Locate the cell with the specified text and output its [X, Y] center coordinate. 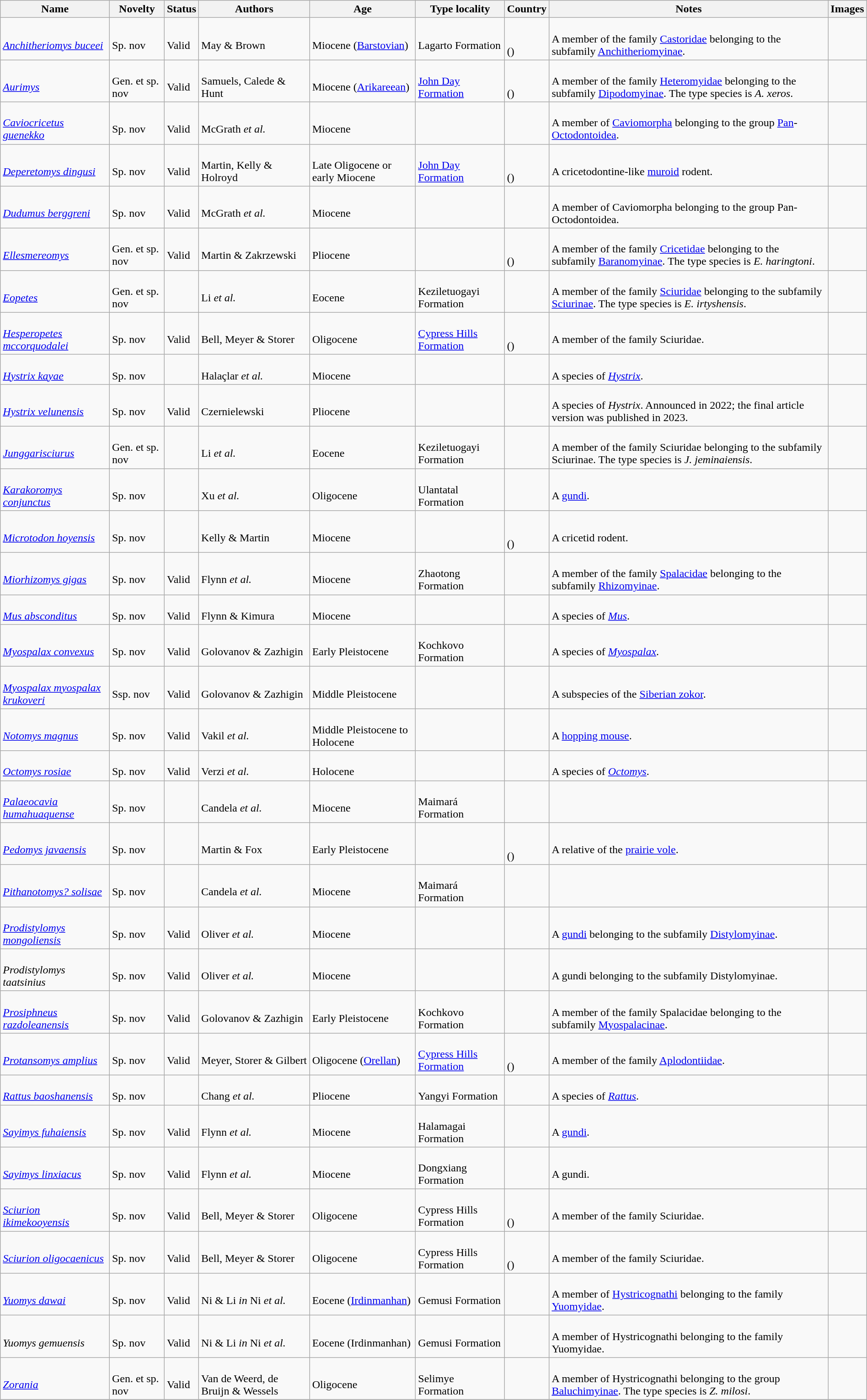
A member of the family Sciuridae belonging to the subfamily Sciurinae. The type species is E. irtyshensis. [689, 291]
Junggarisciurus [55, 447]
Notes [689, 9]
Middle Pleistocene [363, 688]
Karakoromys conjunctus [55, 489]
A species of Mus. [689, 610]
Images [847, 9]
A species of Hystrix. [689, 369]
A hopping mouse. [689, 730]
Chang et al. [254, 1090]
A member of the family Spalacidae belonging to the subfamily Rhizomyinae. [689, 574]
Rattus baoshanensis [55, 1090]
Martin, Kelly & Holroyd [254, 165]
Halamagai Formation [460, 1126]
Protansomys amplius [55, 1054]
A member of the family Cricetidae belonging to the subfamily Baranomyinae. The type species is E. haringtoni. [689, 249]
Hystrix velunensis [55, 405]
Ssp. nov [137, 688]
Flynn & Kimura [254, 610]
Sayimys fuhaiensis [55, 1126]
Aurimys [55, 81]
A member of the family Heteromyidae belonging to the subfamily Dipodomyinae. The type species is A. xeros. [689, 81]
Miorhizomys gigas [55, 574]
Hesperopetes mccorquodalei [55, 333]
Sayimys linxiacus [55, 1168]
Mus absconditus [55, 610]
A species of Hystrix. Announced in 2022; the final article version was published in 2023. [689, 405]
A species of Octomys. [689, 765]
Martin & Fox [254, 844]
Palaeocavia humahuaquense [55, 802]
A cricetodontine-like muroid rodent. [689, 165]
Prodistylomys mongoliensis [55, 928]
Myospalax convexus [55, 646]
Late Oligocene or early Miocene [363, 165]
A cricetid rodent. [689, 532]
Ulantatal Formation [460, 489]
Yangyi Formation [460, 1090]
Ellesmereomys [55, 249]
Yuomys gemuensis [55, 1336]
Type locality [460, 9]
Czernielewski [254, 405]
Myospalax myospalax krukoveri [55, 688]
Sciurion oligocaenicus [55, 1252]
Vakil et al. [254, 730]
Pedomys javaensis [55, 844]
Hystrix kayae [55, 369]
Novelty [137, 9]
Country [527, 9]
Samuels, Calede & Hunt [254, 81]
Halaçlar et al. [254, 369]
A species of Myospalax. [689, 646]
Van de Weerd, de Bruijn & Wessels [254, 1379]
Anchitheriomys buceei [55, 39]
Miocene (Arikareean) [363, 81]
Sciurion ikimekooyensis [55, 1210]
A member of the family Spalacidae belonging to the subfamily Myospalacinae. [689, 1012]
Eopetes [55, 291]
Oligocene (Orellan) [363, 1054]
Authors [254, 9]
Notomys magnus [55, 730]
Prosiphneus razdoleanensis [55, 1012]
May & Brown [254, 39]
Name [55, 9]
Kelly & Martin [254, 532]
Prodistylomys taatsinius [55, 970]
Middle Pleistocene to Holocene [363, 730]
Holocene [363, 765]
Octomys rosiae [55, 765]
Caviocricetus guenekko [55, 123]
Lagarto Formation [460, 39]
Status [181, 9]
A member of Hystricognathi belonging to the group Baluchimyinae. The type species is Z. milosi. [689, 1379]
Zorania [55, 1379]
A relative of the prairie vole. [689, 844]
Meyer, Storer & Gilbert [254, 1054]
Xu et al. [254, 489]
Age [363, 9]
Verzi et al. [254, 765]
Miocene (Barstovian) [363, 39]
A member of the family Aplodontiidae. [689, 1054]
A member of the family Castoridae belonging to the subfamily Anchitheriomyinae. [689, 39]
Dongxiang Formation [460, 1168]
Zhaotong Formation [460, 574]
Pithanotomys? solisae [55, 886]
Yuomys dawai [55, 1294]
Selimye Formation [460, 1379]
Dudumus berggreni [55, 207]
A species of Rattus. [689, 1090]
Martin & Zakrzewski [254, 249]
Microtodon hoyensis [55, 532]
A member of the family Sciuridae belonging to the subfamily Sciurinae. The type species is J. jeminaiensis. [689, 447]
A subspecies of the Siberian zokor. [689, 688]
Deperetomys dingusi [55, 165]
